Locate the cell with the specified text and output its (X, Y) center coordinate. 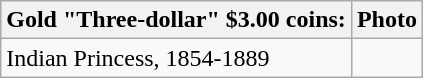
Indian Princess, 1854-1889 (176, 58)
Gold "Three-dollar" $3.00 coins: (176, 20)
Photo (386, 20)
